Find where the given text appears and provide that cell's center as [X, Y] coordinate. 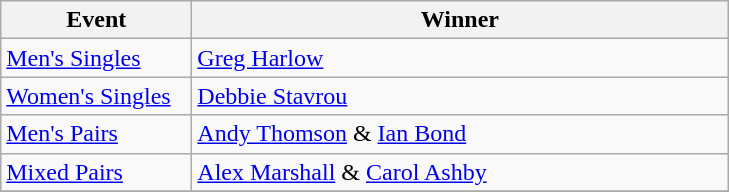
Winner [460, 20]
Women's Singles [96, 96]
Alex Marshall & Carol Ashby [460, 172]
Event [96, 20]
Mixed Pairs [96, 172]
Greg Harlow [460, 58]
Andy Thomson & Ian Bond [460, 134]
Men's Singles [96, 58]
Men's Pairs [96, 134]
Debbie Stavrou [460, 96]
